Identify which cell holds the provided text, then report its (X, Y) central coordinate. 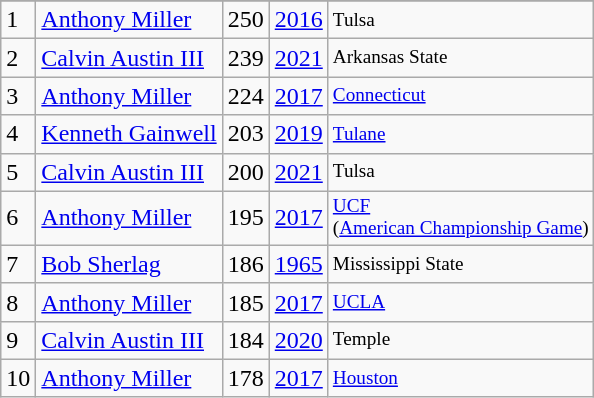
4 (18, 134)
2 (18, 58)
8 (18, 302)
Tulane (460, 134)
203 (246, 134)
185 (246, 302)
224 (246, 96)
5 (18, 172)
250 (246, 20)
9 (18, 340)
200 (246, 172)
UCF(American Championship Game) (460, 218)
Kenneth Gainwell (129, 134)
Temple (460, 340)
186 (246, 264)
239 (246, 58)
UCLA (460, 302)
6 (18, 218)
195 (246, 218)
3 (18, 96)
2020 (298, 340)
184 (246, 340)
2019 (298, 134)
Connecticut (460, 96)
2016 (298, 20)
Mississippi State (460, 264)
Bob Sherlag (129, 264)
7 (18, 264)
1 (18, 20)
178 (246, 378)
10 (18, 378)
1965 (298, 264)
Houston (460, 378)
Arkansas State (460, 58)
